From the cell containing the given text, extract its center point as [x, y] coordinate. 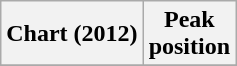
Peakposition [189, 34]
Chart (2012) [72, 34]
